Determine the (X, Y) coordinate at the center of the cell enclosing the given text.  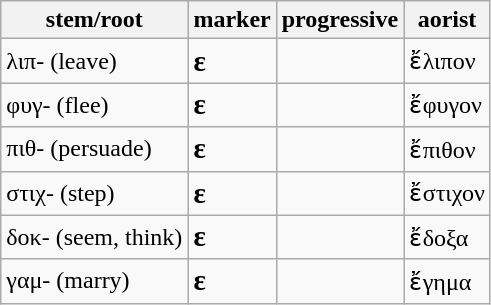
στιχ- (step) (94, 193)
ἔλιπον (448, 61)
δοκ- (seem, think) (94, 237)
ἔφυγον (448, 105)
ἔγημα (448, 281)
marker (232, 20)
λιπ- (leave) (94, 61)
πιθ- (persuade) (94, 149)
ἔδοξα (448, 237)
ἔστιχον (448, 193)
stem/root (94, 20)
progressive (340, 20)
aorist (448, 20)
γαμ- (marry) (94, 281)
ἔπιθον (448, 149)
φυγ- (flee) (94, 105)
